Return [X, Y] of the center of cell containing provided text 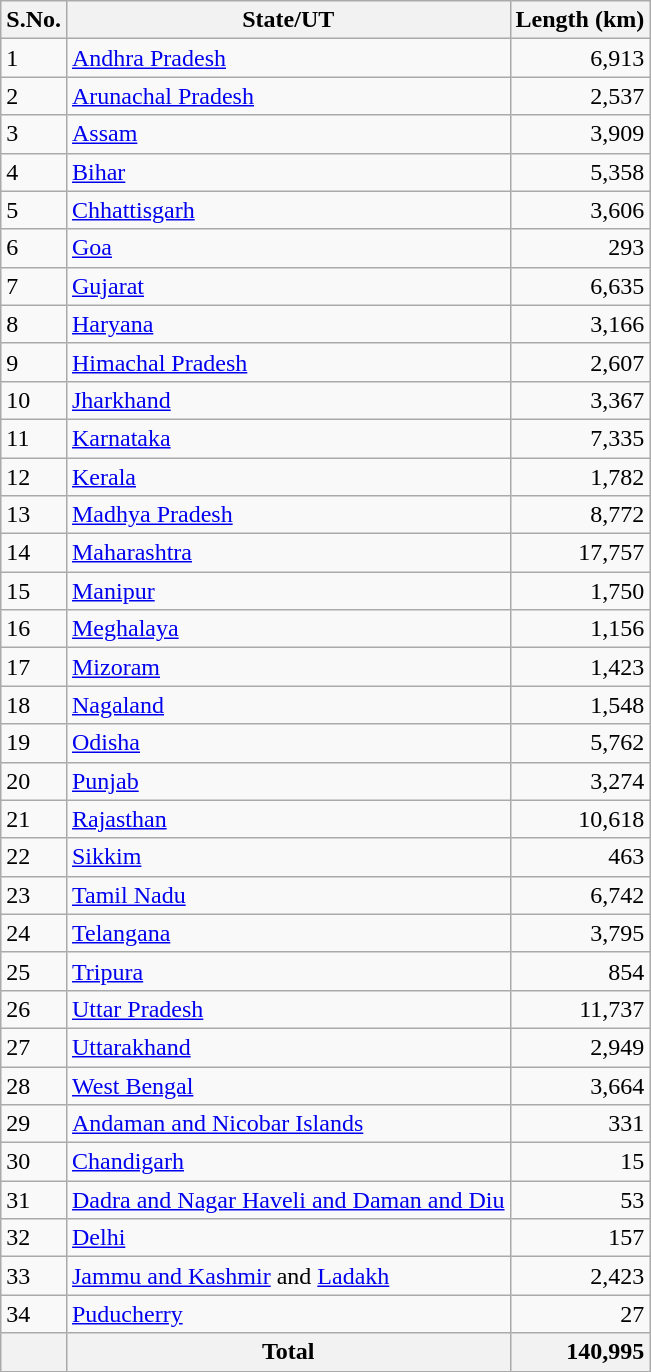
Rajasthan [288, 819]
17,757 [580, 553]
1,782 [580, 477]
Mizoram [288, 667]
14 [34, 553]
2,537 [580, 96]
Odisha [288, 743]
6,635 [580, 286]
Sikkim [288, 857]
10,618 [580, 819]
Dadra and Nagar Haveli and Daman and Diu [288, 1200]
2,949 [580, 1047]
Uttarakhand [288, 1047]
157 [580, 1238]
Haryana [288, 324]
Tamil Nadu [288, 895]
53 [580, 1200]
22 [34, 857]
21 [34, 819]
4 [34, 172]
S.No. [34, 20]
Andaman and Nicobar Islands [288, 1124]
Gujarat [288, 286]
19 [34, 743]
3,367 [580, 400]
3,795 [580, 933]
8 [34, 324]
3,606 [580, 210]
18 [34, 705]
Meghalaya [288, 629]
31 [34, 1200]
3 [34, 134]
854 [580, 971]
2,607 [580, 362]
34 [34, 1314]
5,762 [580, 743]
3,909 [580, 134]
3,166 [580, 324]
Nagaland [288, 705]
3,664 [580, 1085]
Length (km) [580, 20]
7,335 [580, 438]
Manipur [288, 591]
Karnataka [288, 438]
1,750 [580, 591]
Delhi [288, 1238]
33 [34, 1276]
5,358 [580, 172]
26 [34, 1009]
11 [34, 438]
24 [34, 933]
463 [580, 857]
Uttar Pradesh [288, 1009]
Arunachal Pradesh [288, 96]
Total [288, 1352]
Puducherry [288, 1314]
23 [34, 895]
Andhra Pradesh [288, 58]
6,913 [580, 58]
West Bengal [288, 1085]
8,772 [580, 515]
10 [34, 400]
30 [34, 1162]
140,995 [580, 1352]
Jharkhand [288, 400]
State/UT [288, 20]
Maharashtra [288, 553]
17 [34, 667]
1,156 [580, 629]
2 [34, 96]
5 [34, 210]
25 [34, 971]
Punjab [288, 781]
1,548 [580, 705]
28 [34, 1085]
29 [34, 1124]
293 [580, 248]
20 [34, 781]
Jammu and Kashmir and Ladakh [288, 1276]
Goa [288, 248]
Madhya Pradesh [288, 515]
32 [34, 1238]
7 [34, 286]
3,274 [580, 781]
Chhattisgarh [288, 210]
9 [34, 362]
6,742 [580, 895]
Kerala [288, 477]
Tripura [288, 971]
6 [34, 248]
12 [34, 477]
331 [580, 1124]
Bihar [288, 172]
Telangana [288, 933]
Himachal Pradesh [288, 362]
Chandigarh [288, 1162]
Assam [288, 134]
11,737 [580, 1009]
16 [34, 629]
13 [34, 515]
2,423 [580, 1276]
1 [34, 58]
1,423 [580, 667]
